Return [X, Y] of the center of cell containing provided text 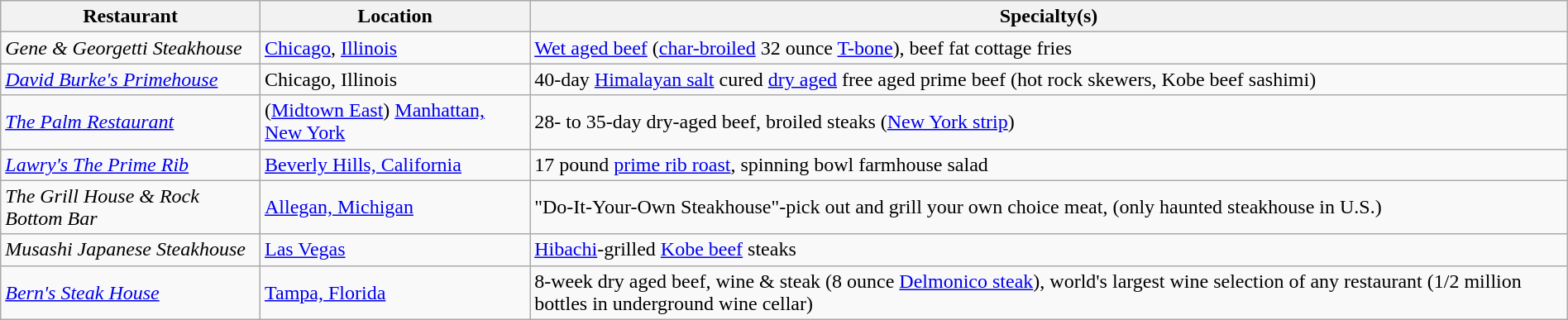
Hibachi-grilled Kobe beef steaks [1049, 250]
17 pound prime rib roast, spinning bowl farmhouse salad [1049, 165]
Allegan, Michigan [394, 207]
28- to 35-day dry-aged beef, broiled steaks (New York strip) [1049, 122]
Location [394, 17]
Tampa, Florida [394, 293]
Lawry's The Prime Rib [131, 165]
Restaurant [131, 17]
The Grill House & Rock Bottom Bar [131, 207]
Gene & Georgetti Steakhouse [131, 48]
(Midtown East) Manhattan, New York [394, 122]
The Palm Restaurant [131, 122]
Bern's Steak House [131, 293]
Wet aged beef (char-broiled 32 ounce T-bone), beef fat cottage fries [1049, 48]
Las Vegas [394, 250]
David Burke's Primehouse [131, 79]
Specialty(s) [1049, 17]
Musashi Japanese Steakhouse [131, 250]
"Do-It-Your-Own Steakhouse"-pick out and grill your own choice meat, (only haunted steakhouse in U.S.) [1049, 207]
40-day Himalayan salt cured dry aged free aged prime beef (hot rock skewers, Kobe beef sashimi) [1049, 79]
Beverly Hills, California [394, 165]
